Detect which cell encompasses the target text, then output its (x, y) center coordinate. 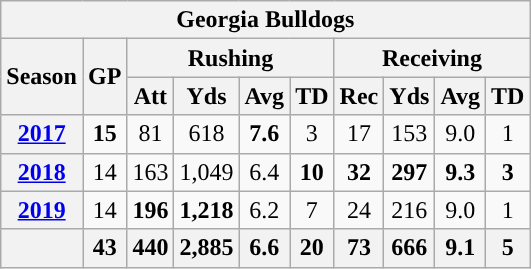
6.4 (264, 172)
Rec (359, 96)
24 (359, 210)
2017 (42, 134)
1,218 (206, 210)
2019 (42, 210)
17 (359, 134)
1,049 (206, 172)
216 (410, 210)
618 (206, 134)
666 (410, 248)
32 (359, 172)
Georgia Bulldogs (266, 20)
10 (312, 172)
Rushing (230, 58)
6.2 (264, 210)
20 (312, 248)
Att (150, 96)
7.6 (264, 134)
15 (104, 134)
9.1 (460, 248)
43 (104, 248)
297 (410, 172)
Receiving (432, 58)
81 (150, 134)
Season (42, 77)
6.6 (264, 248)
73 (359, 248)
2018 (42, 172)
153 (410, 134)
440 (150, 248)
163 (150, 172)
GP (104, 77)
196 (150, 210)
7 (312, 210)
5 (507, 248)
2,885 (206, 248)
9.3 (460, 172)
